Output the [X, Y] coordinate of the center of the cell containing the given text.  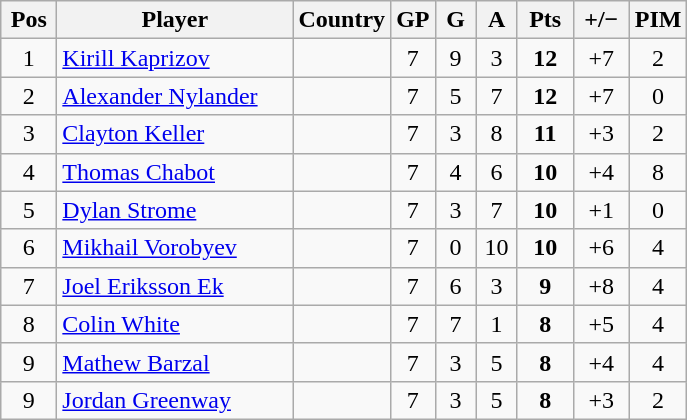
Pos [29, 20]
+8 [601, 286]
+5 [601, 324]
Mathew Barzal [175, 362]
PIM [658, 20]
+/− [601, 20]
Joel Eriksson Ek [175, 286]
Player [175, 20]
+1 [601, 210]
GP [413, 20]
Kirill Kaprizov [175, 58]
+6 [601, 248]
A [496, 20]
Jordan Greenway [175, 400]
Clayton Keller [175, 134]
Dylan Strome [175, 210]
Country [342, 20]
Colin White [175, 324]
Thomas Chabot [175, 172]
Pts [545, 20]
11 [545, 134]
Mikhail Vorobyev [175, 248]
Alexander Nylander [175, 96]
G [456, 20]
